From the cell containing the given text, extract its center point as [x, y] coordinate. 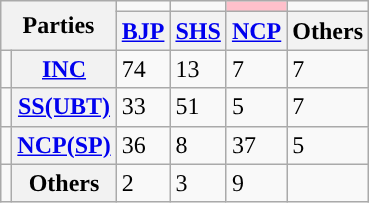
74 [143, 69]
BJP [143, 31]
SHS [198, 31]
13 [198, 69]
SS(UBT) [64, 107]
51 [198, 107]
INC [64, 69]
36 [143, 145]
37 [256, 145]
9 [256, 183]
33 [143, 107]
Parties [58, 26]
2 [143, 183]
3 [198, 183]
8 [198, 145]
NCP [256, 31]
NCP(SP) [64, 145]
